Locate the cell with the specified text and output its [X, Y] center coordinate. 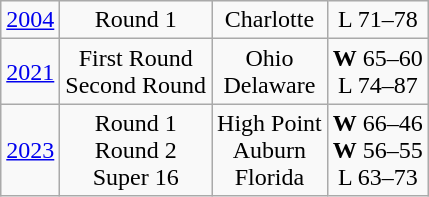
Round 1 [136, 20]
High PointAuburnFlorida [270, 150]
Charlotte [270, 20]
First RoundSecond Round [136, 72]
2021 [30, 72]
L 71–78 [378, 20]
W 65–60L 74–87 [378, 72]
W 66–46W 56–55L 63–73 [378, 150]
2004 [30, 20]
Round 1Round 2Super 16 [136, 150]
OhioDelaware [270, 72]
2023 [30, 150]
